Identify which cell holds the provided text, then report its [X, Y] central coordinate. 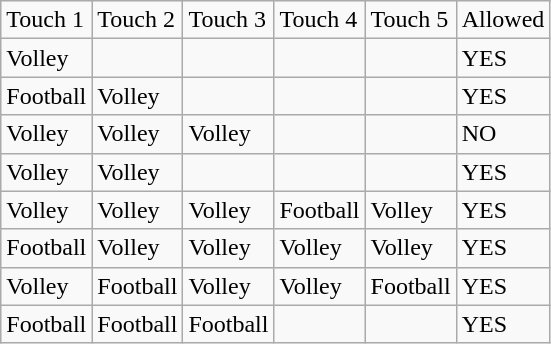
Touch 2 [138, 20]
Touch 3 [228, 20]
Allowed [503, 20]
NO [503, 134]
Touch 1 [46, 20]
Touch 4 [320, 20]
Touch 5 [410, 20]
